Extract the (X, Y) coordinate from the center of the cell holding the provided text.  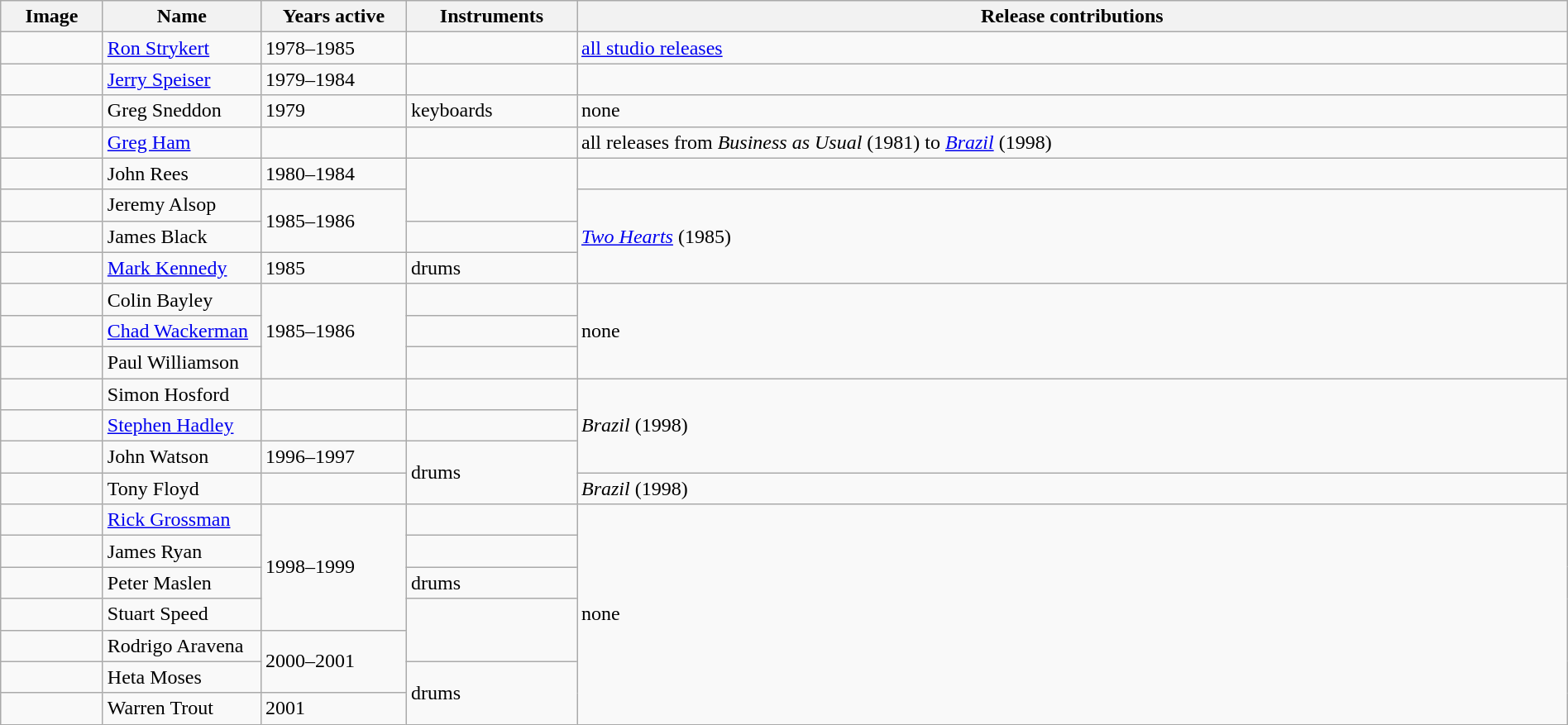
Stephen Hadley (182, 426)
Rick Grossman (182, 520)
Warren Trout (182, 708)
1979 (333, 111)
keyboards (491, 111)
all studio releases (1073, 48)
1998–1999 (333, 567)
Jeremy Alsop (182, 205)
Stuart Speed (182, 614)
James Ryan (182, 551)
Heta Moses (182, 677)
Tony Floyd (182, 489)
Rodrigo Aravena (182, 646)
1996–1997 (333, 457)
2001 (333, 708)
1980–1984 (333, 174)
1979–1984 (333, 79)
Image (52, 17)
Ron Strykert (182, 48)
Jerry Speiser (182, 79)
Mark Kennedy (182, 268)
Peter Maslen (182, 583)
1978–1985 (333, 48)
John Rees (182, 174)
Colin Bayley (182, 299)
Release contributions (1073, 17)
Chad Wackerman (182, 331)
Greg Sneddon (182, 111)
Years active (333, 17)
James Black (182, 236)
2000–2001 (333, 661)
Simon Hosford (182, 394)
all releases from Business as Usual (1981) to Brazil (1998) (1073, 142)
Instruments (491, 17)
1985 (333, 268)
Two Hearts (1985) (1073, 236)
Paul Williamson (182, 362)
Greg Ham (182, 142)
John Watson (182, 457)
Name (182, 17)
